Capture the cell that displays the provided text and extract its [X, Y] central coordinate. 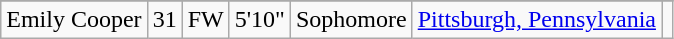
Emily Cooper [74, 20]
Sophomore [351, 20]
FW [206, 20]
31 [164, 20]
Pittsburgh, Pennsylvania [536, 20]
5'10" [260, 20]
